Provide the [X, Y] coordinate of the cell's center where the given text is located.  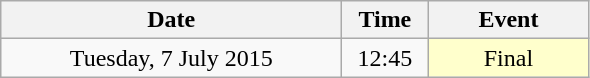
Date [172, 20]
Tuesday, 7 July 2015 [172, 58]
12:45 [385, 58]
Event [508, 20]
Final [508, 58]
Time [385, 20]
